Find where the given text appears and provide that cell's center as (X, Y) coordinate. 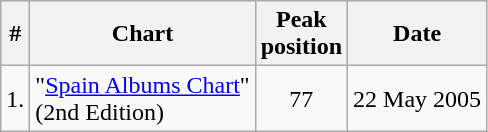
Chart (142, 34)
77 (301, 98)
Date (418, 34)
22 May 2005 (418, 98)
# (16, 34)
"Spain Albums Chart"(2nd Edition) (142, 98)
1. (16, 98)
Peakposition (301, 34)
